Detect which cell encompasses the target text, then output its (x, y) center coordinate. 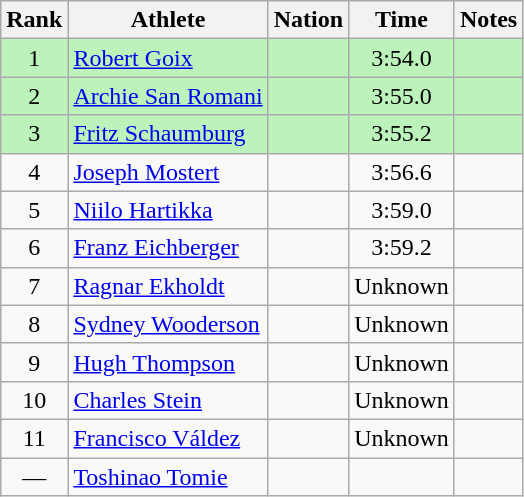
Franz Eichberger (168, 248)
Toshinao Tomie (168, 477)
7 (34, 286)
Time (402, 20)
Notes (488, 20)
Joseph Mostert (168, 172)
3:54.0 (402, 58)
3 (34, 134)
8 (34, 324)
Ragnar Ekholdt (168, 286)
1 (34, 58)
5 (34, 210)
Archie San Romani (168, 96)
— (34, 477)
10 (34, 400)
4 (34, 172)
3:55.2 (402, 134)
Hugh Thompson (168, 362)
Robert Goix (168, 58)
3:59.2 (402, 248)
3:55.0 (402, 96)
3:59.0 (402, 210)
Charles Stein (168, 400)
Niilo Hartikka (168, 210)
Sydney Wooderson (168, 324)
Nation (308, 20)
6 (34, 248)
3:56.6 (402, 172)
2 (34, 96)
11 (34, 438)
Fritz Schaumburg (168, 134)
Francisco Váldez (168, 438)
Athlete (168, 20)
Rank (34, 20)
9 (34, 362)
